Return the [x, y] coordinate for the center point of the cell that contains the specified text.  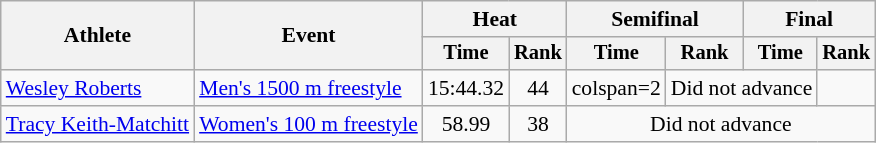
Semifinal [656, 19]
Tracy Keith-Matchitt [98, 124]
58.99 [466, 124]
44 [538, 88]
Athlete [98, 36]
38 [538, 124]
15:44.32 [466, 88]
colspan=2 [616, 88]
Final [809, 19]
Wesley Roberts [98, 88]
Heat [495, 19]
Event [308, 36]
Women's 100 m freestyle [308, 124]
Men's 1500 m freestyle [308, 88]
